From the cell containing the given text, extract its center point as [x, y] coordinate. 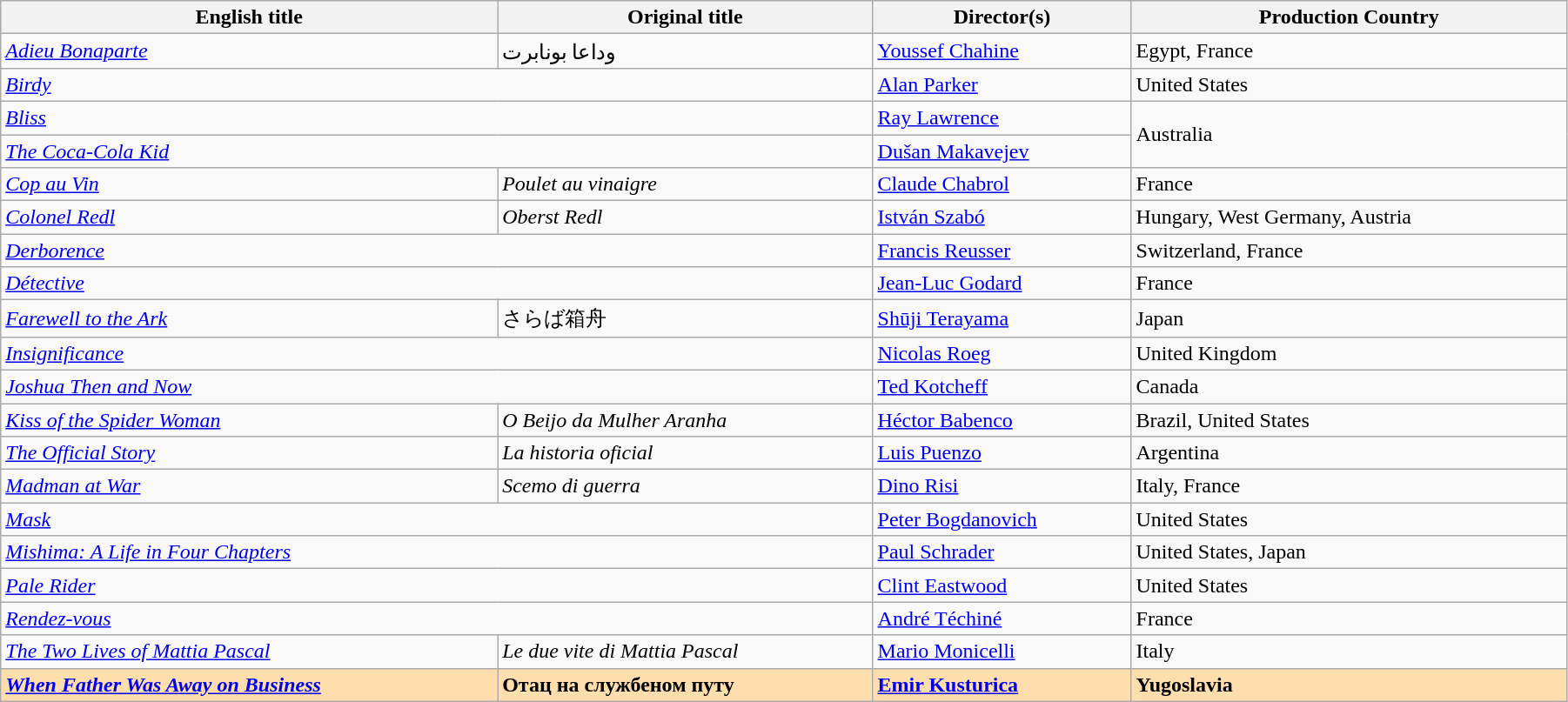
Argentina [1349, 453]
The Two Lives of Mattia Pascal [249, 652]
Joshua Then and Now [437, 386]
English title [249, 17]
Paul Schrader [1002, 552]
Rendez-vous [437, 618]
Switzerland, France [1349, 251]
Kiss of the Spider Woman [249, 420]
Production Country [1349, 17]
Détective [437, 284]
Le due vite di Mattia Pascal [686, 652]
When Father Was Away on Business [249, 685]
Brazil, United States [1349, 420]
Pale Rider [437, 585]
Mishima: A Life in Four Chapters [437, 552]
Mario Monicelli [1002, 652]
Peter Bogdanovich [1002, 519]
Clint Eastwood [1002, 585]
United Kingdom [1349, 353]
Colonel Redl [249, 217]
Scemo di guerra [686, 486]
Nicolas Roeg [1002, 353]
Australia [1349, 134]
Отац на службеном путу [686, 685]
O Beijo da Mulher Aranha [686, 420]
Director(s) [1002, 17]
Jean-Luc Godard [1002, 284]
La historia oficial [686, 453]
Italy, France [1349, 486]
Dušan Makavejev [1002, 150]
Farewell to the Ark [249, 318]
Adieu Bonaparte [249, 51]
Shūji Terayama [1002, 318]
The Coca-Cola Kid [437, 150]
Cop au Vin [249, 184]
وداعا بونابرت [686, 51]
Insignificance [437, 353]
Yugoslavia [1349, 685]
Mask [437, 519]
Luis Puenzo [1002, 453]
Japan [1349, 318]
Poulet au vinaigre [686, 184]
Francis Reusser [1002, 251]
Ted Kotcheff [1002, 386]
United States, Japan [1349, 552]
Emir Kusturica [1002, 685]
Canada [1349, 386]
Ray Lawrence [1002, 117]
Claude Chabrol [1002, 184]
Original title [686, 17]
Hungary, West Germany, Austria [1349, 217]
Youssef Chahine [1002, 51]
Italy [1349, 652]
Birdy [437, 84]
The Official Story [249, 453]
István Szabó [1002, 217]
Oberst Redl [686, 217]
Derborence [437, 251]
Héctor Babenco [1002, 420]
Madman at War [249, 486]
André Téchiné [1002, 618]
Egypt, France [1349, 51]
Dino Risi [1002, 486]
Alan Parker [1002, 84]
さらば箱舟 [686, 318]
Bliss [437, 117]
